Provide the (x, y) coordinate of the cell's center where the given text is located.  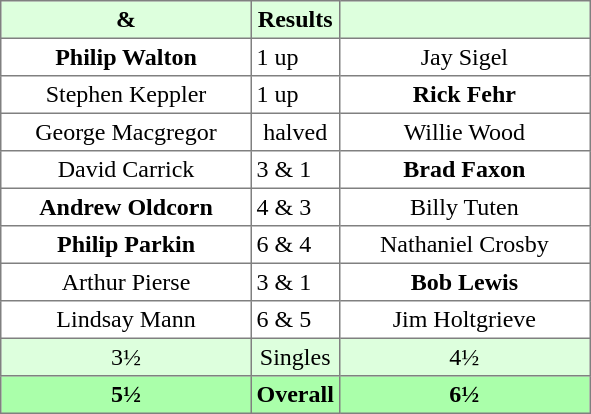
Bob Lewis (464, 282)
& (126, 20)
3½ (126, 357)
Nathaniel Crosby (464, 245)
Willie Wood (464, 132)
halved (295, 132)
Results (295, 20)
6 & 4 (295, 245)
6½ (464, 395)
Brad Faxon (464, 170)
5½ (126, 395)
Jay Sigel (464, 57)
6 & 5 (295, 320)
Arthur Pierse (126, 282)
Billy Tuten (464, 207)
Overall (295, 395)
Andrew Oldcorn (126, 207)
Stephen Keppler (126, 95)
4½ (464, 357)
4 & 3 (295, 207)
Singles (295, 357)
Jim Holtgrieve (464, 320)
Lindsay Mann (126, 320)
George Macgregor (126, 132)
Philip Walton (126, 57)
Philip Parkin (126, 245)
David Carrick (126, 170)
Rick Fehr (464, 95)
